Determine the (x, y) coordinate at the center of the cell enclosing the given text.  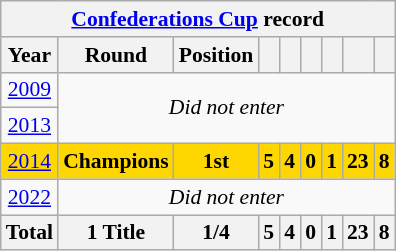
2009 (30, 90)
1/4 (216, 233)
Total (30, 233)
2013 (30, 126)
1 Title (116, 233)
Round (116, 55)
2014 (30, 162)
Confederations Cup record (198, 19)
2022 (30, 197)
1st (216, 162)
Year (30, 55)
Position (216, 55)
Champions (116, 162)
